Provide the [x, y] coordinate of the cell's center where the given text is located.  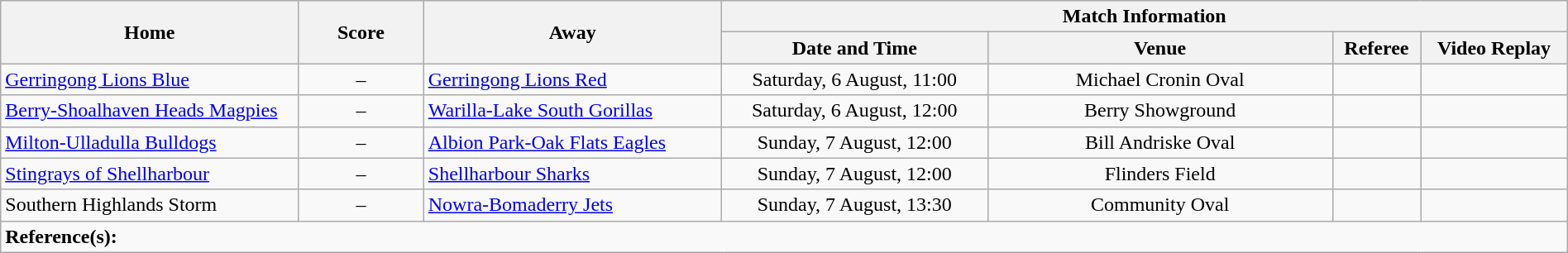
Community Oval [1159, 205]
Date and Time [854, 48]
Michael Cronin Oval [1159, 79]
Away [572, 32]
Saturday, 6 August, 12:00 [854, 111]
Flinders Field [1159, 174]
Home [150, 32]
Video Replay [1494, 48]
Nowra-Bomaderry Jets [572, 205]
Bill Andriske Oval [1159, 142]
Warilla-Lake South Gorillas [572, 111]
Berry-Shoalhaven Heads Magpies [150, 111]
Saturday, 6 August, 11:00 [854, 79]
Gerringong Lions Blue [150, 79]
Referee [1376, 48]
Berry Showground [1159, 111]
Milton-Ulladulla Bulldogs [150, 142]
Sunday, 7 August, 13:30 [854, 205]
Match Information [1145, 17]
Gerringong Lions Red [572, 79]
Shellharbour Sharks [572, 174]
Score [361, 32]
Reference(s): [784, 236]
Stingrays of Shellharbour [150, 174]
Southern Highlands Storm [150, 205]
Albion Park-Oak Flats Eagles [572, 142]
Venue [1159, 48]
